Capture the cell that displays the provided text and extract its (X, Y) central coordinate. 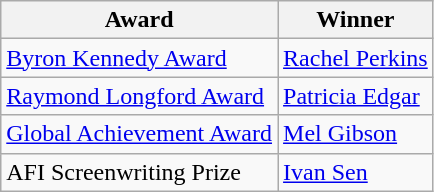
Patricia Edgar (356, 96)
Global Achievement Award (140, 134)
Ivan Sen (356, 172)
Byron Kennedy Award (140, 58)
Raymond Longford Award (140, 96)
Winner (356, 20)
AFI Screenwriting Prize (140, 172)
Rachel Perkins (356, 58)
Mel Gibson (356, 134)
Award (140, 20)
